Search for the cell housing the specified text and yield its (X, Y) center coordinate. 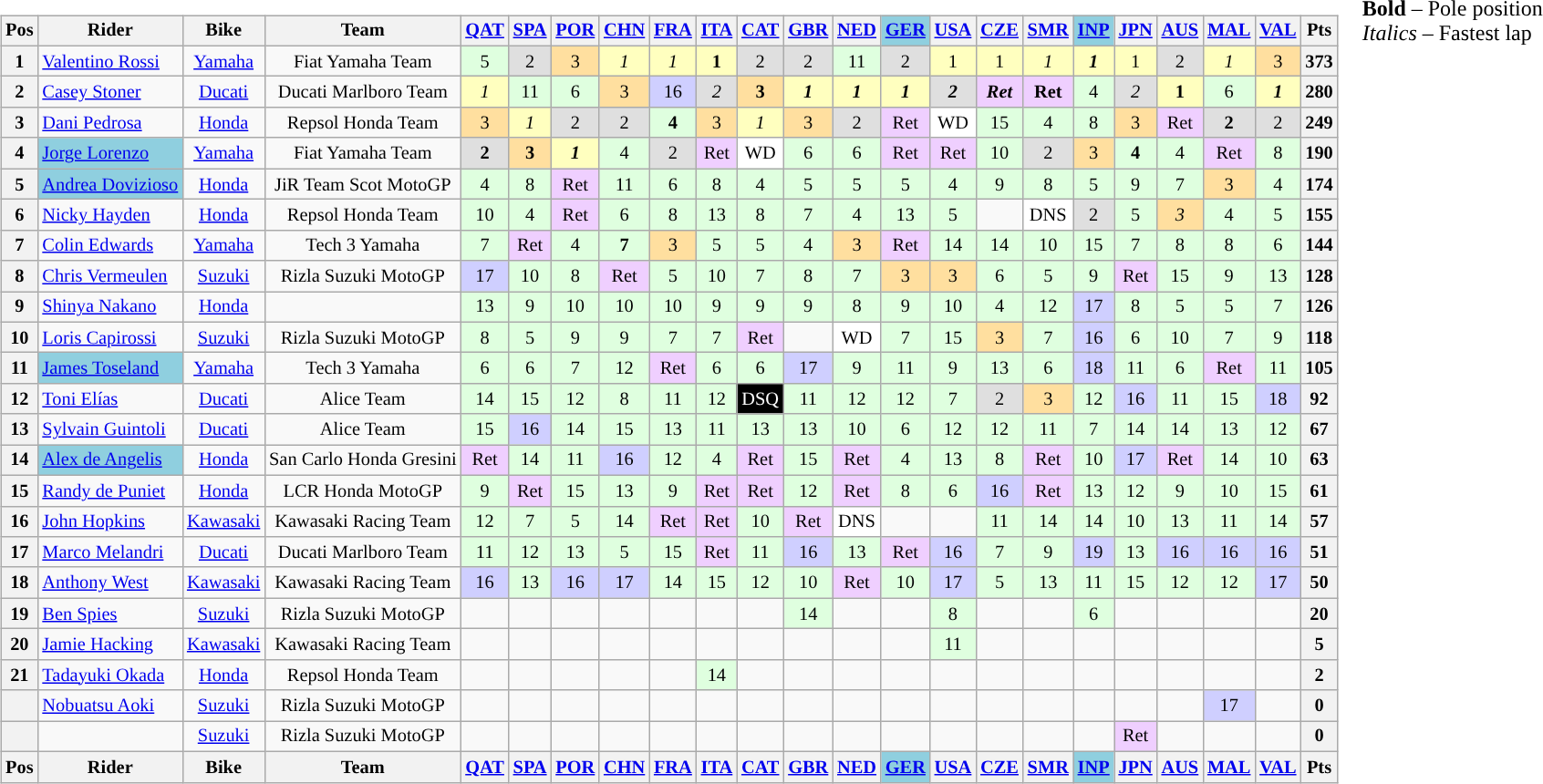
92 (1319, 399)
Casey Stoner (109, 92)
Toni Elías (109, 399)
Andrea Dovizioso (109, 184)
John Hopkins (109, 521)
Chris Vermeulen (109, 276)
Loris Capirossi (109, 337)
Ben Spies (109, 614)
63 (1319, 460)
50 (1319, 583)
Valentino Rossi (109, 61)
Colin Edwards (109, 245)
190 (1319, 153)
128 (1319, 276)
Dani Pedrosa (109, 123)
James Toseland (109, 368)
118 (1319, 337)
Shinya Nakano (109, 307)
Tadayuki Okada (109, 675)
280 (1319, 92)
Jamie Hacking (109, 645)
Jorge Lorenzo (109, 153)
DSQ (761, 399)
San Carlo Honda Gresini (363, 460)
51 (1319, 552)
373 (1319, 61)
Randy de Puniet (109, 490)
Alex de Angelis (109, 460)
LCR Honda MotoGP (363, 490)
Sylvain Guintoli (109, 429)
105 (1319, 368)
57 (1319, 521)
155 (1319, 215)
21 (19, 675)
Anthony West (109, 583)
Nobuatsu Aoki (109, 706)
Nicky Hayden (109, 215)
JiR Team Scot MotoGP (363, 184)
174 (1319, 184)
61 (1319, 490)
249 (1319, 123)
Marco Melandri (109, 552)
126 (1319, 307)
67 (1319, 429)
144 (1319, 245)
